Extract the (X, Y) coordinate from the center of the cell holding the provided text.  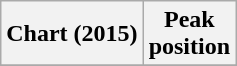
Peakposition (189, 34)
Chart (2015) (72, 34)
